Pinpoint the cell where the given text exists, returning its [X, Y] midpoint coordinate. 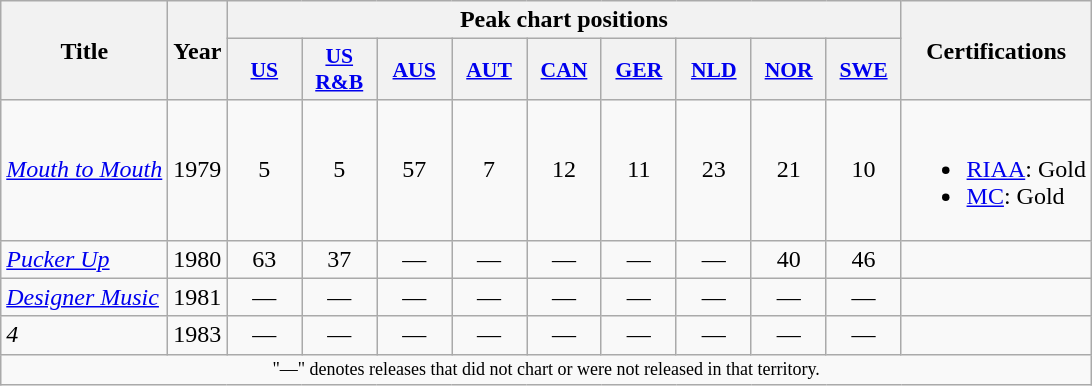
7 [490, 170]
Title [84, 50]
NOR [788, 70]
4 [84, 335]
AUT [490, 70]
63 [264, 259]
23 [714, 170]
US [264, 70]
Mouth to Mouth [84, 170]
37 [340, 259]
12 [564, 170]
10 [864, 170]
RIAA: GoldMC: Gold [996, 170]
Certifications [996, 50]
Year [198, 50]
57 [414, 170]
Designer Music [84, 297]
46 [864, 259]
CAN [564, 70]
1983 [198, 335]
"—" denotes releases that did not chart or were not released in that territory. [546, 370]
1979 [198, 170]
Pucker Up [84, 259]
SWE [864, 70]
1980 [198, 259]
AUS [414, 70]
GER [638, 70]
21 [788, 170]
NLD [714, 70]
1981 [198, 297]
USR&B [340, 70]
Peak chart positions [564, 20]
11 [638, 170]
40 [788, 259]
